Identify which cell holds the provided text, then report its [X, Y] central coordinate. 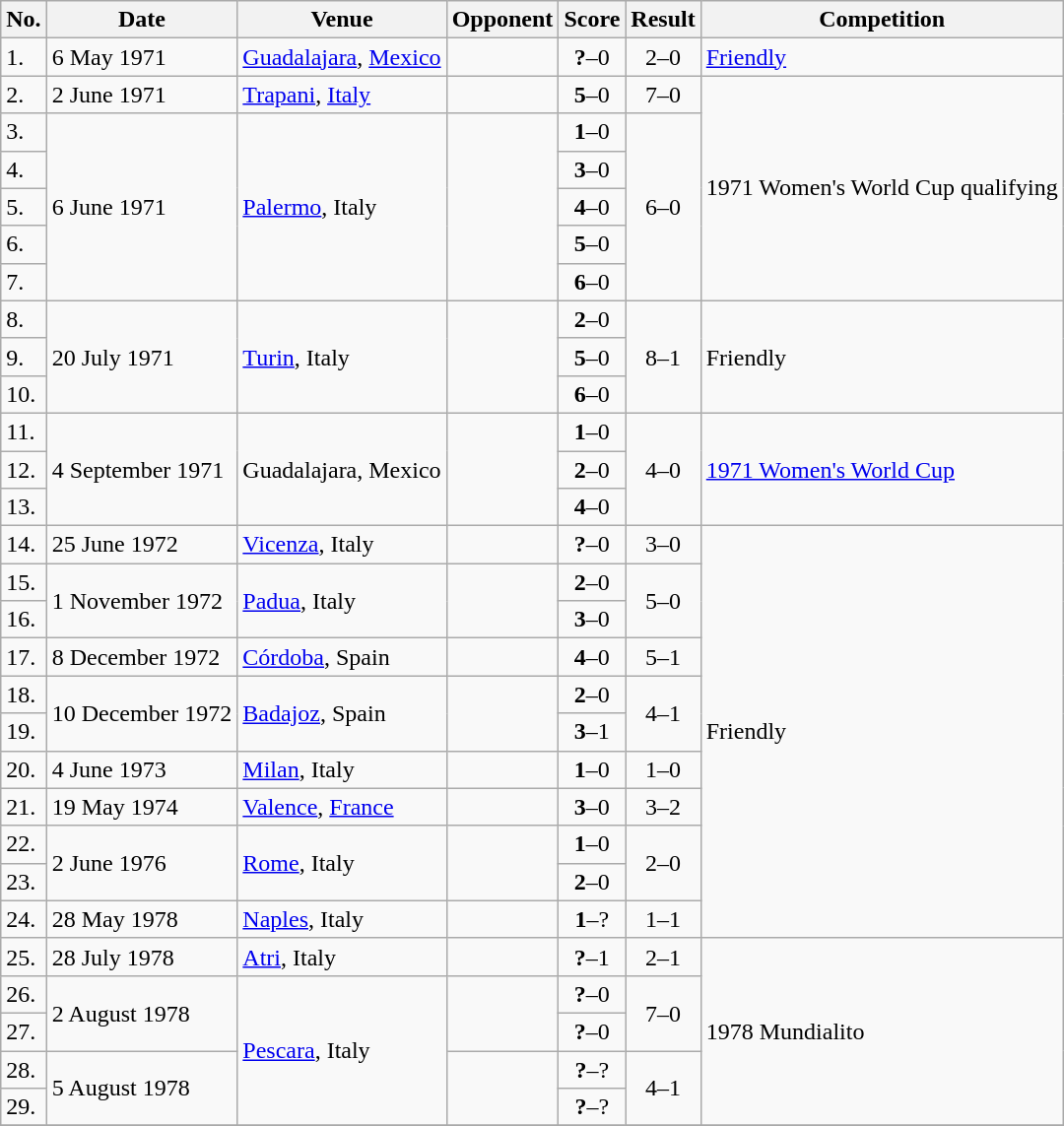
1971 Women's World Cup qualifying [882, 188]
15. [24, 582]
24. [24, 919]
17. [24, 657]
3–1 [592, 732]
Turin, Italy [342, 357]
19 May 1974 [142, 807]
4 June 1973 [142, 769]
21. [24, 807]
2. [24, 95]
27. [24, 1031]
8–1 [663, 357]
14. [24, 545]
13. [24, 507]
25. [24, 957]
?–1 [592, 957]
20 July 1971 [142, 357]
6. [24, 244]
1978 Mundialito [882, 1031]
2 June 1976 [142, 863]
Milan, Italy [342, 769]
2–1 [663, 957]
19. [24, 732]
6 May 1971 [142, 57]
No. [24, 20]
2 June 1971 [142, 95]
Badajoz, Spain [342, 713]
Trapani, Italy [342, 95]
Score [592, 20]
Pescara, Italy [342, 1050]
Córdoba, Spain [342, 657]
28. [24, 1069]
10 December 1972 [142, 713]
1–? [592, 919]
5–1 [663, 657]
Date [142, 20]
7. [24, 282]
26. [24, 994]
4 September 1971 [142, 469]
20. [24, 769]
2 August 1978 [142, 1013]
22. [24, 844]
28 May 1978 [142, 919]
Naples, Italy [342, 919]
Rome, Italy [342, 863]
3. [24, 132]
16. [24, 620]
Atri, Italy [342, 957]
8 December 1972 [142, 657]
Result [663, 20]
1 November 1972 [142, 601]
1–1 [663, 919]
12. [24, 470]
28 July 1978 [142, 957]
Vicenza, Italy [342, 545]
Opponent [502, 20]
Competition [882, 20]
Palermo, Italy [342, 207]
6 June 1971 [142, 207]
1971 Women's World Cup [882, 469]
1. [24, 57]
Venue [342, 20]
11. [24, 431]
23. [24, 882]
Valence, France [342, 807]
18. [24, 695]
25 June 1972 [142, 545]
9. [24, 357]
29. [24, 1107]
8. [24, 319]
3–2 [663, 807]
4. [24, 169]
5 August 1978 [142, 1088]
10. [24, 394]
5. [24, 207]
Padua, Italy [342, 601]
